Locate the cell with the specified text and output its (x, y) center coordinate. 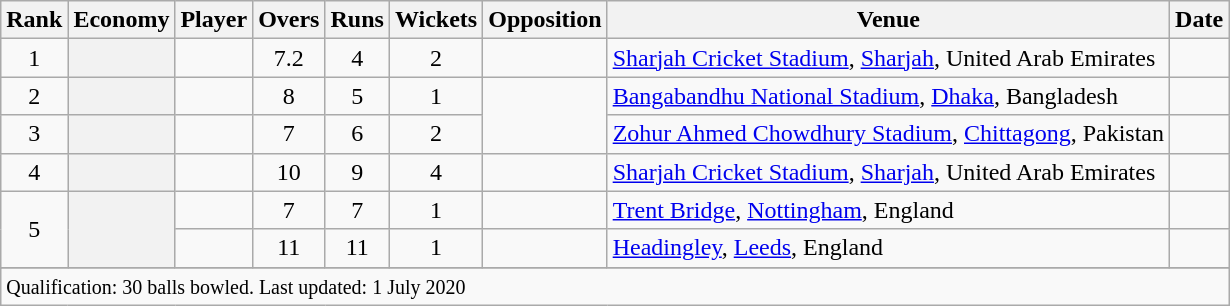
Headingley, Leeds, England (888, 248)
Overs (289, 20)
Rank (34, 20)
Trent Bridge, Nottingham, England (888, 210)
Date (1200, 20)
Venue (888, 20)
Runs (357, 20)
3 (34, 134)
Zohur Ahmed Chowdhury Stadium, Chittagong, Pakistan (888, 134)
8 (289, 96)
7.2 (289, 58)
6 (357, 134)
Bangabandhu National Stadium, Dhaka, Bangladesh (888, 96)
Economy (122, 20)
Opposition (545, 20)
9 (357, 172)
10 (289, 172)
Player (214, 20)
Qualification: 30 balls bowled. Last updated: 1 July 2020 (615, 286)
Wickets (436, 20)
